Return (X, Y) of the center of cell containing provided text 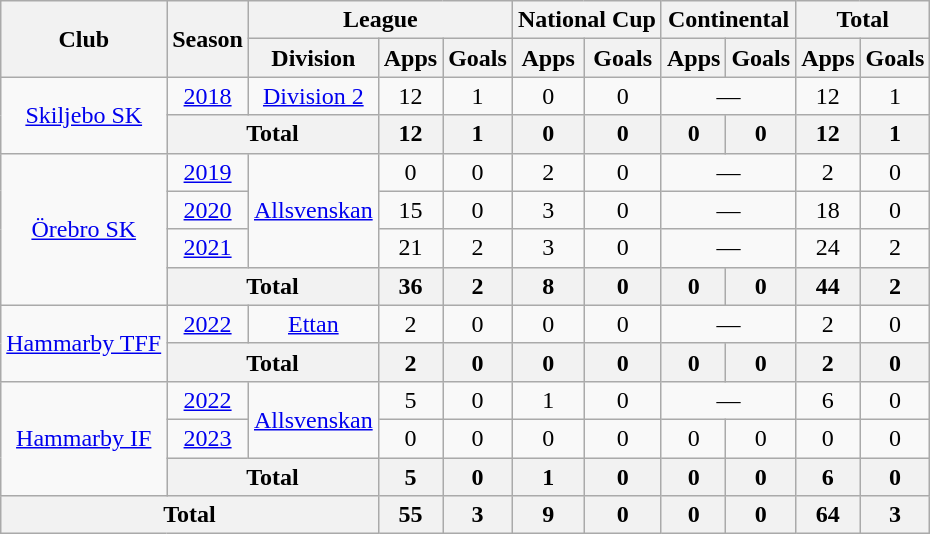
Ettan (313, 324)
National Cup (586, 20)
Division (313, 58)
2020 (208, 210)
9 (548, 515)
55 (410, 515)
24 (828, 248)
18 (828, 210)
21 (410, 248)
Skiljebo SK (84, 115)
Division 2 (313, 96)
League (380, 20)
15 (410, 210)
44 (828, 286)
2019 (208, 172)
Continental (728, 20)
64 (828, 515)
2018 (208, 96)
2023 (208, 438)
Örebro SK (84, 229)
Hammarby IF (84, 438)
2021 (208, 248)
36 (410, 286)
8 (548, 286)
Hammarby TFF (84, 343)
Season (208, 39)
Club (84, 39)
